Return the [x, y] coordinate for the center point of the cell that contains the specified text.  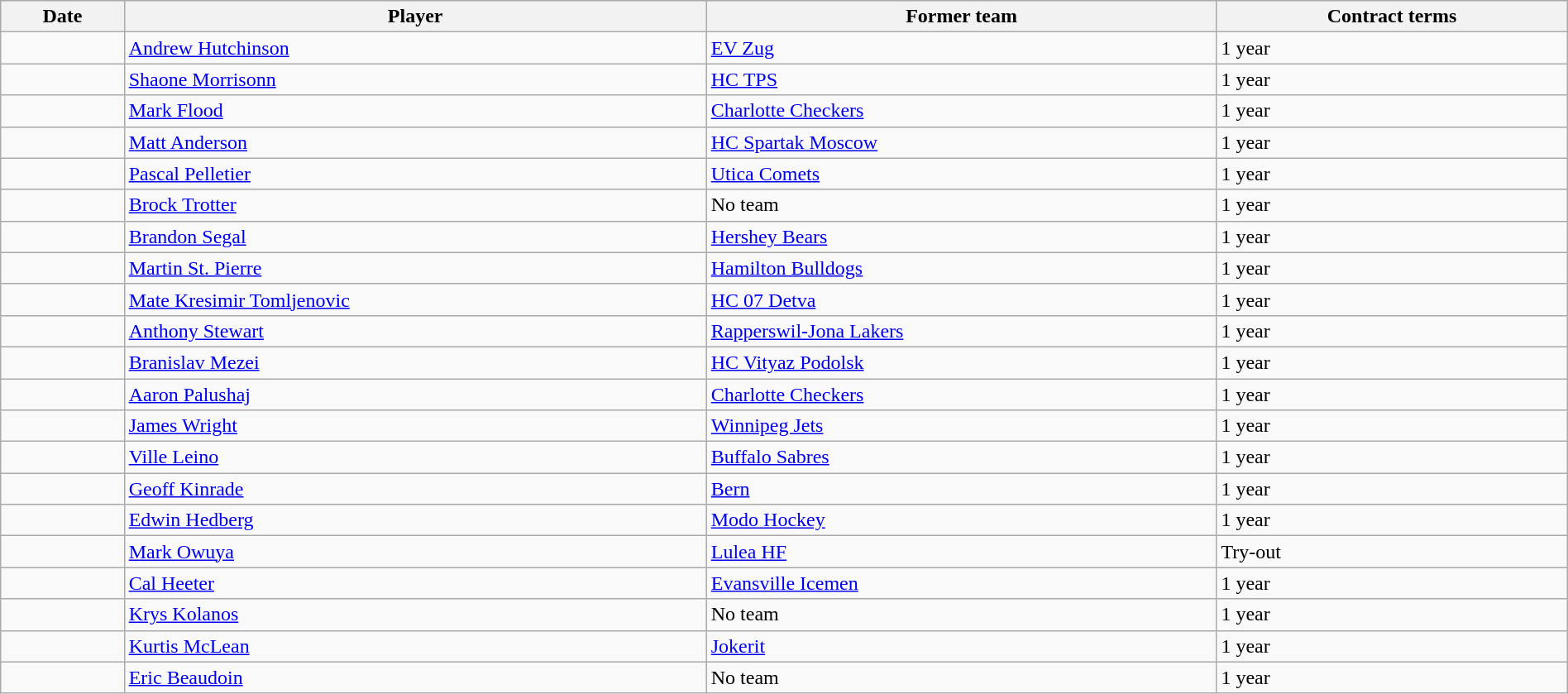
Shaone Morrisonn [415, 79]
Brandon Segal [415, 237]
Edwin Hedberg [415, 520]
Andrew Hutchinson [415, 48]
Bern [961, 489]
Contract terms [1392, 17]
Cal Heeter [415, 583]
Pascal Pelletier [415, 174]
Jokerit [961, 646]
Eric Beaudoin [415, 677]
Evansville Icemen [961, 583]
HC Vityaz Podolsk [961, 362]
Utica Comets [961, 174]
Player [415, 17]
Modo Hockey [961, 520]
Geoff Kinrade [415, 489]
Lulea HF [961, 552]
Hershey Bears [961, 237]
Krys Kolanos [415, 615]
Mark Owuya [415, 552]
Mark Flood [415, 111]
Rapperswil-Jona Lakers [961, 331]
Kurtis McLean [415, 646]
Try-out [1392, 552]
Hamilton Bulldogs [961, 268]
EV Zug [961, 48]
Winnipeg Jets [961, 426]
Branislav Mezei [415, 362]
Date [63, 17]
Former team [961, 17]
Anthony Stewart [415, 331]
Ville Leino [415, 457]
Martin St. Pierre [415, 268]
James Wright [415, 426]
Mate Kresimir Tomljenovic [415, 299]
Aaron Palushaj [415, 395]
HC 07 Detva [961, 299]
Matt Anderson [415, 142]
HC TPS [961, 79]
Buffalo Sabres [961, 457]
Brock Trotter [415, 205]
HC Spartak Moscow [961, 142]
